For the text-containing cell, return its midpoint in (x, y) coordinate format. 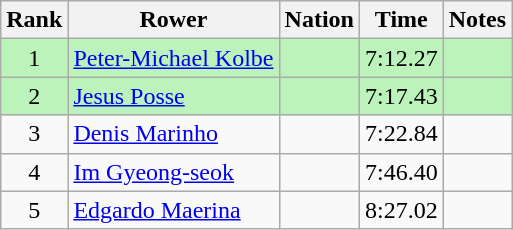
Jesus Posse (174, 96)
7:46.40 (401, 172)
5 (34, 210)
1 (34, 58)
Peter-Michael Kolbe (174, 58)
Time (401, 20)
Denis Marinho (174, 134)
2 (34, 96)
7:12.27 (401, 58)
Nation (319, 20)
7:22.84 (401, 134)
Rower (174, 20)
3 (34, 134)
7:17.43 (401, 96)
Notes (477, 20)
Edgardo Maerina (174, 210)
Rank (34, 20)
8:27.02 (401, 210)
Im Gyeong-seok (174, 172)
4 (34, 172)
